Provide the (x, y) coordinate of the cell's center where the given text is located.  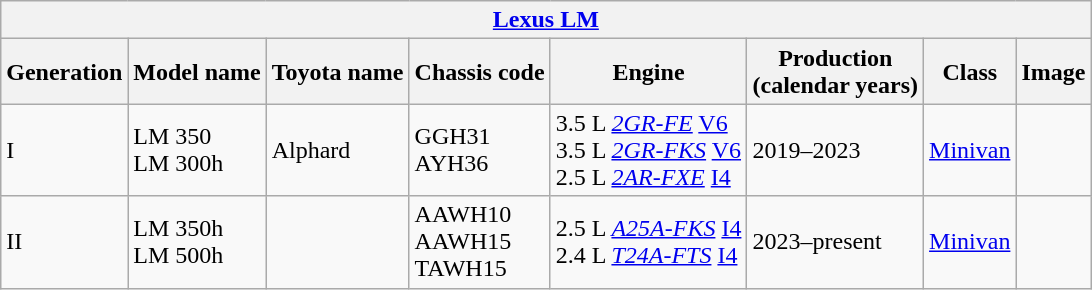
Chassis code (480, 72)
LM 350LM 300h (197, 150)
Engine (648, 72)
Toyota name (338, 72)
AAWH10AAWH15TAWH15 (480, 242)
3.5 L 2GR-FE V6 3.5 L 2GR-FKS V62.5 L 2AR-FXE I4 (648, 150)
II (64, 242)
Alphard (338, 150)
Class (970, 72)
Production(calendar years) (836, 72)
Generation (64, 72)
GGH31AYH36 (480, 150)
2023–present (836, 242)
2.5 L A25A-FKS I42.4 L T24A-FTS I4 (648, 242)
I (64, 150)
Lexus LM (546, 20)
LM 350hLM 500h (197, 242)
Image (1054, 72)
2019–2023 (836, 150)
Model name (197, 72)
